Locate the cell with the specified text and output its (x, y) center coordinate. 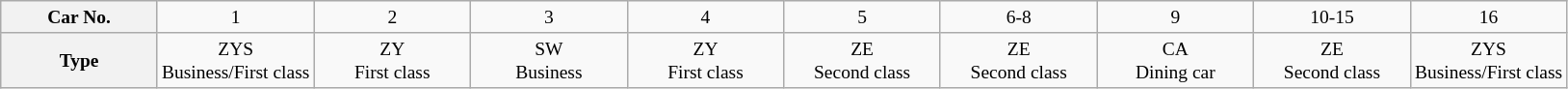
1 (235, 17)
9 (1175, 17)
Car No. (79, 17)
3 (549, 17)
CADining car (1175, 60)
6-8 (1019, 17)
Type (79, 60)
2 (393, 17)
10-15 (1333, 17)
SWBusiness (549, 60)
5 (863, 17)
4 (705, 17)
16 (1489, 17)
